From the cell containing the given text, extract its center point as (x, y) coordinate. 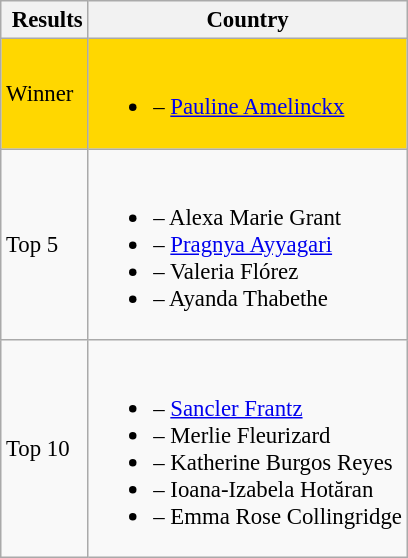
Results (44, 20)
Top 10 (44, 449)
Top 5 (44, 244)
– Sancler Frantz – Merlie Fleurizard – Katherine Burgos Reyes – Ioana-Izabela Hotăran – Emma Rose Collingridge (248, 449)
– Pauline Amelinckx (248, 94)
– Alexa Marie Grant – Pragnya Ayyagari – Valeria Flórez – Ayanda Thabethe (248, 244)
Country (248, 20)
Winner (44, 94)
